Scan for the cell matching the given text and deliver its (x, y) coordinate at center. 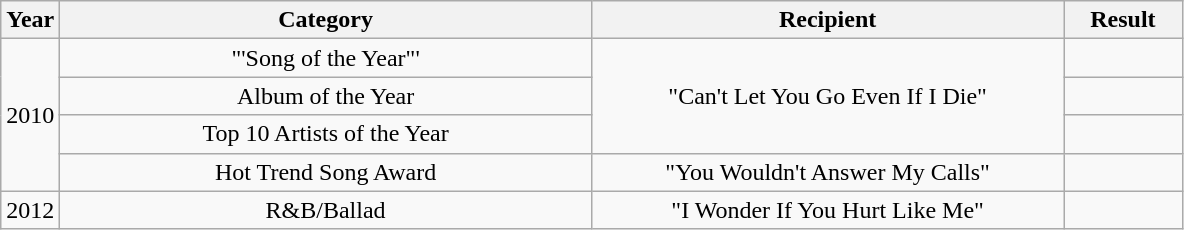
"You Wouldn't Answer My Calls" (827, 172)
Album of the Year (326, 96)
2012 (30, 210)
"'Song of the Year"' (326, 58)
Recipient (827, 20)
Hot Trend Song Award (326, 172)
2010 (30, 115)
Category (326, 20)
"Can't Let You Go Even If I Die" (827, 96)
R&B/Ballad (326, 210)
Top 10 Artists of the Year (326, 134)
Result (1123, 20)
Year (30, 20)
"I Wonder If You Hurt Like Me" (827, 210)
